Provide the [X, Y] coordinate of the cell's center where the given text is located.  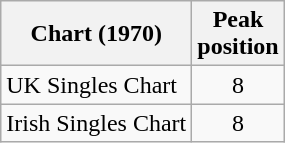
Irish Singles Chart [96, 123]
UK Singles Chart [96, 85]
Peakposition [238, 34]
Chart (1970) [96, 34]
